Detect which cell encompasses the target text, then output its [X, Y] center coordinate. 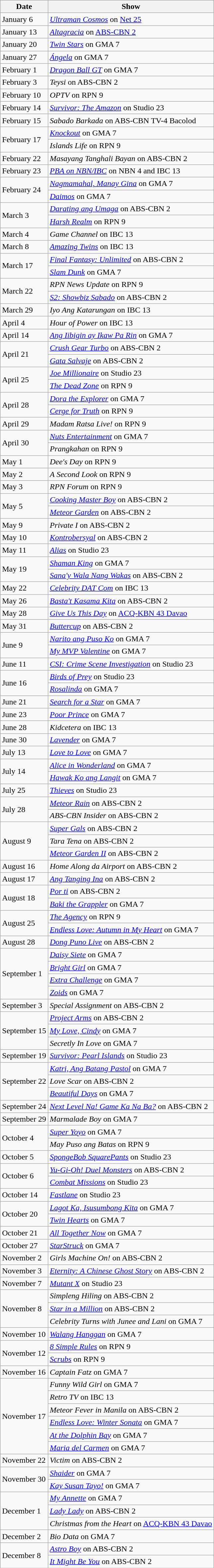
Extra Challenge on GMA 7 [131, 980]
Basta't Kasama Kita on ABS-CBN 2 [131, 601]
May 28 [24, 613]
The Agency on RPN 9 [131, 917]
Joe Millionaire on Studio 23 [131, 373]
Ángela on GMA 7 [131, 57]
March 3 [24, 215]
Alias on Studio 23 [131, 550]
Victim on ABS-CBN 2 [131, 1460]
April 29 [24, 424]
January 20 [24, 45]
Nagmamahal, Manay Gina on GMA 7 [131, 184]
Lagot Ka, Isusumbong Kita on GMA 7 [131, 1208]
May 31 [24, 626]
Dragon Ball GT on GMA 7 [131, 70]
May 2 [24, 474]
Kontrobersyal on ABS-CBN 2 [131, 537]
Bio Data on GMA 7 [131, 1536]
Meteor Garden II on ABS-CBN 2 [131, 854]
February 22 [24, 158]
October 27 [24, 1245]
Twin Stars on GMA 7 [131, 45]
February 1 [24, 70]
Christmas from the Heart on ACQ-KBN 43 Davao [131, 1523]
August 9 [24, 841]
Marmalade Boy on GMA 7 [131, 1119]
October 5 [24, 1157]
July 13 [24, 752]
September 22 [24, 1081]
StarStruck on GMA 7 [131, 1245]
September 24 [24, 1106]
June 30 [24, 740]
March 17 [24, 266]
Buttercup on ABS-CBN 2 [131, 626]
Cooking Master Boy on ABS-CBN 2 [131, 500]
Hawak Ko ang Langit on GMA 7 [131, 778]
April 14 [24, 335]
July 14 [24, 771]
Love to Love on GMA 7 [131, 752]
June 23 [24, 714]
Star in a Million on ABS-CBN 2 [131, 1309]
September 15 [24, 1031]
September 19 [24, 1056]
Tara Tena on ABS-CBN 2 [131, 841]
My MVP Valentine on GMA 7 [131, 651]
Nuts Entertainment on GMA 7 [131, 436]
Final Fantasy: Unlimited on ABS-CBN 2 [131, 259]
June 11 [24, 664]
July 28 [24, 809]
Date [24, 7]
August 18 [24, 898]
Celebrity Turns with Junee and Lani on GMA 7 [131, 1321]
February 14 [24, 108]
Lady Lady on ABS-CBN 2 [131, 1511]
Daisy Siete on GMA 7 [131, 955]
Give Us This Day on ACQ-KBN 43 Davao [131, 613]
Search for a Star on GMA 7 [131, 702]
January 13 [24, 32]
Beautiful Days on GMA 7 [131, 1094]
Ang Iibigin ay Ikaw Pa Rin on GMA 7 [131, 335]
Project Arms on ABS-CBN 2 [131, 1018]
Teysi on ABS-CBN 2 [131, 82]
May Puso ang Batas on RPN 9 [131, 1144]
November 3 [24, 1271]
Rosalinda on GMA 7 [131, 689]
November 7 [24, 1283]
Baki the Grappler on GMA 7 [131, 904]
December 2 [24, 1536]
Narito ang Puso Ko on GMA 7 [131, 639]
Next Level Na! Game Ka Na Ba? on ABS-CBN 2 [131, 1106]
August 17 [24, 879]
Meteor Garden on ABS-CBN 2 [131, 512]
Sabado Barkada on ABS-CBN TV-4 Bacolod [131, 120]
Dee's Day on RPN 9 [131, 462]
ABS-CBN Insider on ABS-CBN 2 [131, 816]
Knockout on GMA 7 [131, 133]
CSI: Crime Scene Investigation on Studio 23 [131, 664]
Home Along da Airport on ABS-CBN 2 [131, 866]
March 8 [24, 247]
Prangkahan on RPN 9 [131, 449]
Survivor: The Amazon on Studio 23 [131, 108]
RPN News Update on RPN 9 [131, 285]
April 25 [24, 380]
Secretly In Love on GMA 7 [131, 1043]
November 22 [24, 1460]
Super Yoyo on GMA 7 [131, 1132]
May 11 [24, 550]
June 28 [24, 727]
Zoids on GMA 7 [131, 993]
Ultraman Cosmos on Net 25 [131, 19]
Slam Dunk on GMA 7 [131, 272]
RPN Forum on RPN 9 [131, 487]
Endless Love: Autumn in My Heart on GMA 7 [131, 929]
November 17 [24, 1416]
Amazing Twins on IBC 13 [131, 247]
Bright Girl on GMA 7 [131, 968]
Game Channel on IBC 13 [131, 234]
Special Assignment on ABS-CBN 2 [131, 1005]
Eternity: A Chinese Ghost Story on ABS-CBN 2 [131, 1271]
February 10 [24, 95]
Scrubs on RPN 9 [131, 1359]
Maria del Carmen on GMA 7 [131, 1448]
December 8 [24, 1555]
October 6 [24, 1176]
September 1 [24, 973]
Harsh Realm on RPN 9 [131, 222]
September 29 [24, 1119]
Private I on ABS-CBN 2 [131, 525]
Kidcetera on IBC 13 [131, 727]
May 1 [24, 462]
Masayang Tanghali Bayan on ABS-CBN 2 [131, 158]
May 5 [24, 506]
Yu-Gi-Oh! Duel Monsters on ABS-CBN 2 [131, 1169]
Birds of Prey on Studio 23 [131, 677]
Hour of Power on IBC 13 [131, 323]
Daimos on GMA 7 [131, 196]
November 12 [24, 1353]
Poor Prince on GMA 7 [131, 714]
May 3 [24, 487]
Show [131, 7]
Islands Life on RPN 9 [131, 145]
November 16 [24, 1372]
February 17 [24, 139]
February 24 [24, 190]
All Together Now on GMA 7 [131, 1233]
Twin Hearts on GMA 7 [131, 1220]
May 26 [24, 601]
November 10 [24, 1334]
October 14 [24, 1195]
Super Gals on ABS-CBN 2 [131, 828]
Darating ang Umaga on ABS-CBN 2 [131, 209]
February 15 [24, 120]
Gata Salvaje on ABS-CBN 2 [131, 360]
January 6 [24, 19]
SpongeBob SquarePants on Studio 23 [131, 1157]
OPTV on RPN 9 [131, 95]
Dong Puno Live on ABS-CBN 2 [131, 942]
The Dead Zone on RPN 9 [131, 386]
Sana'y Wala Nang Wakas on ABS-CBN 2 [131, 576]
August 25 [24, 923]
Survivor: Pearl Islands on Studio 23 [131, 1056]
May 19 [24, 569]
Iyo Ang Katarungan on IBC 13 [131, 310]
Lavender on GMA 7 [131, 740]
Ang Tanging Ina on ABS-CBN 2 [131, 879]
Crush Gear Turbo on ABS-CBN 2 [131, 348]
Kay Susan Tayo! on GMA 7 [131, 1486]
October 21 [24, 1233]
July 25 [24, 790]
June 16 [24, 683]
May 22 [24, 588]
September 3 [24, 1005]
Love Scar on ABS-CBN 2 [131, 1081]
October 4 [24, 1138]
Alice in Wonderland on GMA 7 [131, 765]
March 29 [24, 310]
Meteor Rain on ABS-CBN 2 [131, 803]
My Love, Cindy on GMA 7 [131, 1031]
April 28 [24, 405]
August 28 [24, 942]
At the Dolphin Bay on GMA 7 [131, 1435]
December 1 [24, 1511]
August 16 [24, 866]
October 20 [24, 1214]
Por ti on ABS-CBN 2 [131, 891]
Combat Missions on Studio 23 [131, 1182]
March 22 [24, 291]
May 9 [24, 525]
Walang Hanggan on GMA 7 [131, 1334]
April 30 [24, 443]
Katri, Ang Batang Pastol on GMA 7 [131, 1068]
Altagracia on ABS-CBN 2 [131, 32]
January 27 [24, 57]
April 4 [24, 323]
Madam Ratsa Live! on RPN 9 [131, 424]
Captain Fatz on GMA 7 [131, 1372]
November 2 [24, 1258]
Endless Love: Winter Sonata on GMA 7 [131, 1423]
Shaman King on GMA 7 [131, 563]
Dora the Explorer on GMA 7 [131, 399]
November 30 [24, 1479]
S2: Showbiz Sabado on ABS-CBN 2 [131, 297]
Thieves on Studio 23 [131, 790]
PBA on NBN/IBC on NBN 4 and IBC 13 [131, 171]
Funny Wild Girl on GMA 7 [131, 1385]
February 23 [24, 171]
Astro Boy on ABS-CBN 2 [131, 1549]
June 9 [24, 645]
My Annette on GMA 7 [131, 1498]
April 21 [24, 354]
Meteor Fever in Manila on ABS-CBN 2 [131, 1410]
March 4 [24, 234]
It Might Be You on ABS-CBN 2 [131, 1561]
Mutant X on Studio 23 [131, 1283]
Shaider on GMA 7 [131, 1473]
May 10 [24, 537]
Retro TV on IBC 13 [131, 1397]
Girls Machine On! on ABS-CBN 2 [131, 1258]
February 3 [24, 82]
Cerge for Truth on RPN 9 [131, 411]
June 21 [24, 702]
Celebrity DAT Com on IBC 13 [131, 588]
November 8 [24, 1309]
Simpleng Hiling on ABS-CBN 2 [131, 1296]
Fastlane on Studio 23 [131, 1195]
8 Simple Rules on RPN 9 [131, 1346]
A Second Look on RPN 9 [131, 474]
